Detect which cell encompasses the target text, then output its [X, Y] center coordinate. 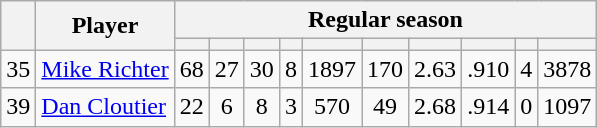
570 [332, 107]
.914 [488, 107]
170 [386, 69]
.910 [488, 69]
2.63 [436, 69]
6 [226, 107]
2.68 [436, 107]
Regular season [386, 20]
4 [526, 69]
1897 [332, 69]
35 [18, 69]
Player [105, 26]
49 [386, 107]
1097 [568, 107]
30 [262, 69]
Mike Richter [105, 69]
Dan Cloutier [105, 107]
3 [290, 107]
27 [226, 69]
0 [526, 107]
22 [192, 107]
3878 [568, 69]
39 [18, 107]
68 [192, 69]
